Pinpoint the cell where the given text exists, returning its [X, Y] midpoint coordinate. 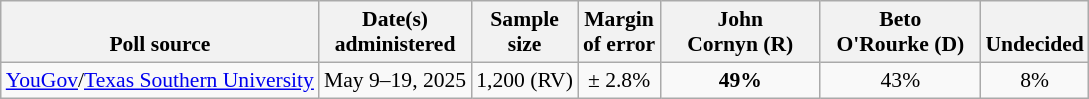
Date(s)administered [395, 32]
± 2.8% [619, 80]
Samplesize [524, 32]
Marginof error [619, 32]
BetoO'Rourke (D) [900, 32]
43% [900, 80]
8% [1034, 80]
1,200 (RV) [524, 80]
May 9–19, 2025 [395, 80]
Poll source [160, 32]
YouGov/Texas Southern University [160, 80]
Undecided [1034, 32]
49% [740, 80]
JohnCornyn (R) [740, 32]
